Output the (X, Y) coordinate of the center of the cell containing the given text.  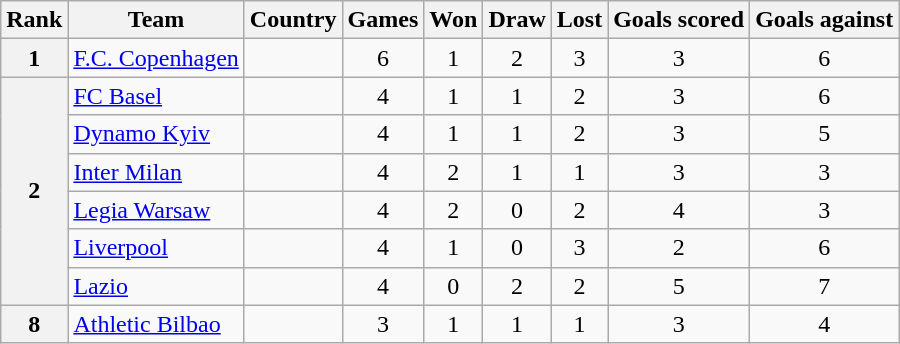
Goals scored (679, 20)
Legia Warsaw (156, 210)
Liverpool (156, 248)
Team (156, 20)
Athletic Bilbao (156, 324)
Won (454, 20)
Draw (517, 20)
Country (293, 20)
Lost (579, 20)
Dynamo Kyiv (156, 134)
Rank (34, 20)
8 (34, 324)
F.C. Copenhagen (156, 58)
Goals against (824, 20)
Inter Milan (156, 172)
Games (383, 20)
7 (824, 286)
FC Basel (156, 96)
Lazio (156, 286)
